From the cell containing the given text, extract its center point as (x, y) coordinate. 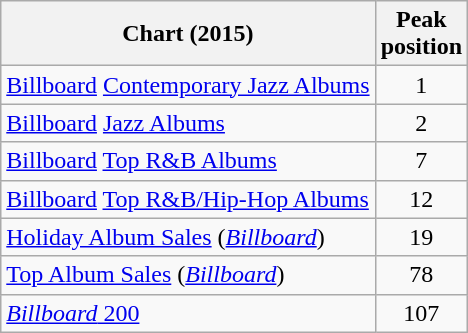
7 (421, 161)
Billboard Top R&B/Hip-Hop Albums (188, 199)
1 (421, 85)
Peakposition (421, 34)
Holiday Album Sales (Billboard) (188, 237)
19 (421, 237)
Billboard Jazz Albums (188, 123)
Chart (2015) (188, 34)
Billboard Top R&B Albums (188, 161)
Billboard Contemporary Jazz Albums (188, 85)
78 (421, 275)
2 (421, 123)
Billboard 200 (188, 313)
Top Album Sales (Billboard) (188, 275)
107 (421, 313)
12 (421, 199)
